Pinpoint the cell where the given text exists, returning its [x, y] midpoint coordinate. 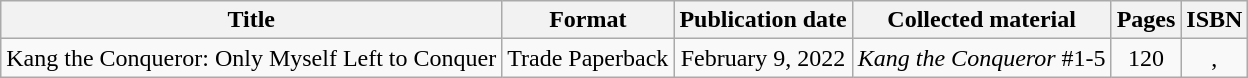
Kang the Conqueror: Only Myself Left to Conquer [252, 58]
February 9, 2022 [763, 58]
Title [252, 20]
, [1214, 58]
Format [588, 20]
ISBN [1214, 20]
Kang the Conqueror #1-5 [982, 58]
Collected material [982, 20]
Publication date [763, 20]
Trade Paperback [588, 58]
120 [1146, 58]
Pages [1146, 20]
